Provide the [X, Y] coordinate of the cell's center where the given text is located.  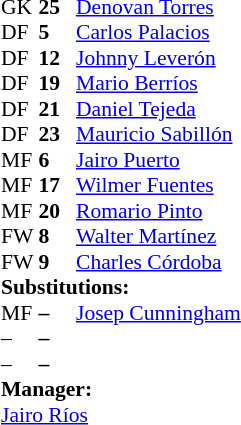
5 [57, 33]
19 [57, 83]
Josep Cunningham [158, 313]
Manager: [121, 389]
12 [57, 58]
Mario Berríos [158, 83]
20 [57, 211]
23 [57, 135]
21 [57, 109]
Walter Martínez [158, 237]
17 [57, 185]
Charles Córdoba [158, 262]
Carlos Palacios [158, 33]
Daniel Tejeda [158, 109]
6 [57, 160]
Jairo Puerto [158, 160]
Romario Pinto [158, 211]
8 [57, 237]
Wilmer Fuentes [158, 185]
Substitutions: [121, 287]
Johnny Leverón [158, 58]
Mauricio Sabillón [158, 135]
9 [57, 262]
